Scan for the cell matching the given text and deliver its (x, y) coordinate at center. 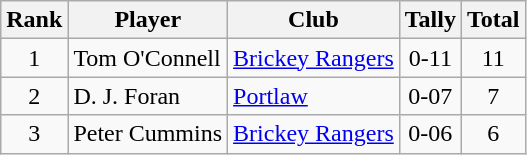
Club (314, 20)
Peter Cummins (148, 134)
D. J. Foran (148, 96)
0-11 (430, 58)
Tom O'Connell (148, 58)
0-06 (430, 134)
Total (493, 20)
7 (493, 96)
Tally (430, 20)
Rank (34, 20)
Portlaw (314, 96)
11 (493, 58)
6 (493, 134)
2 (34, 96)
3 (34, 134)
1 (34, 58)
0-07 (430, 96)
Player (148, 20)
